For the text-containing cell, return its midpoint in (X, Y) coordinate format. 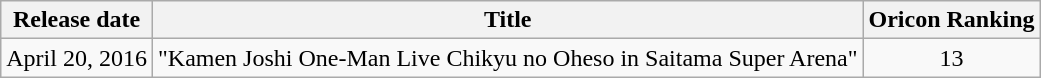
April 20, 2016 (77, 58)
13 (952, 58)
Oricon Ranking (952, 20)
"Kamen Joshi One-Man Live Chikyu no Oheso in Saitama Super Arena" (508, 58)
Release date (77, 20)
Title (508, 20)
